Provide the (X, Y) coordinate of the cell's center where the given text is located.  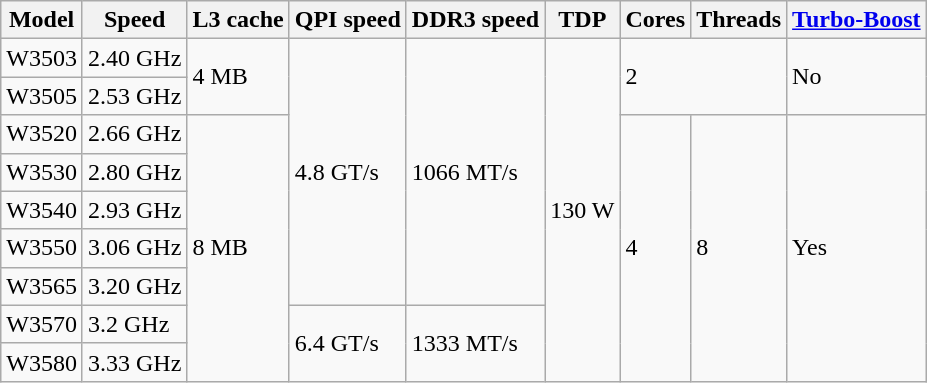
6.4 GT/s (348, 343)
2.80 GHz (134, 172)
Cores (656, 20)
130 W (582, 210)
3.06 GHz (134, 248)
8 (739, 248)
Threads (739, 20)
W3520 (42, 134)
4.8 GT/s (348, 172)
DDR3 speed (475, 20)
3.33 GHz (134, 362)
Model (42, 20)
Speed (134, 20)
1333 MT/s (475, 343)
W3550 (42, 248)
W3565 (42, 286)
Turbo-Boost (857, 20)
QPI speed (348, 20)
W3570 (42, 324)
No (857, 77)
4 (656, 248)
3.20 GHz (134, 286)
W3540 (42, 210)
Yes (857, 248)
TDP (582, 20)
2 (704, 77)
3.2 GHz (134, 324)
8 MB (238, 248)
4 MB (238, 77)
W3580 (42, 362)
2.40 GHz (134, 58)
W3505 (42, 96)
2.93 GHz (134, 210)
2.66 GHz (134, 134)
L3 cache (238, 20)
2.53 GHz (134, 96)
W3530 (42, 172)
W3503 (42, 58)
1066 MT/s (475, 172)
